Determine the [X, Y] coordinate at the center of the cell enclosing the given text.  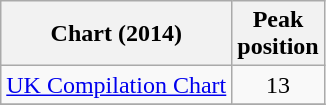
Peakposition [278, 34]
UK Compilation Chart [116, 85]
Chart (2014) [116, 34]
13 [278, 85]
